Extract the [x, y] coordinate from the center of the cell holding the provided text.  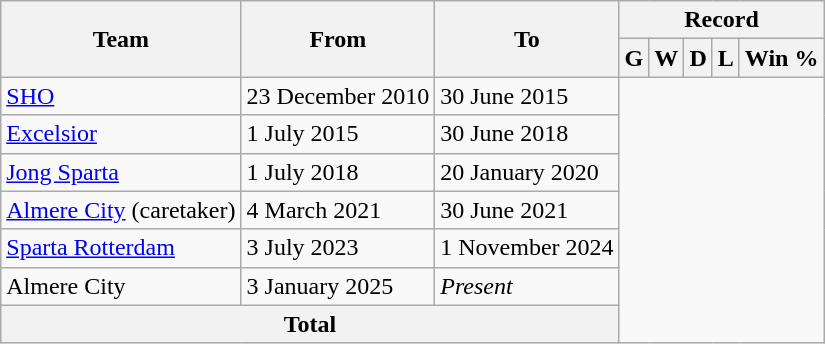
SHO [121, 96]
Almere City [121, 286]
Jong Sparta [121, 172]
30 June 2018 [527, 134]
Team [121, 39]
Win % [782, 58]
From [338, 39]
30 June 2021 [527, 210]
Record [722, 20]
23 December 2010 [338, 96]
20 January 2020 [527, 172]
30 June 2015 [527, 96]
Almere City (caretaker) [121, 210]
W [666, 58]
Excelsior [121, 134]
L [726, 58]
3 July 2023 [338, 248]
1 July 2018 [338, 172]
4 March 2021 [338, 210]
D [698, 58]
Sparta Rotterdam [121, 248]
3 January 2025 [338, 286]
Total [310, 324]
To [527, 39]
G [634, 58]
Present [527, 286]
1 July 2015 [338, 134]
1 November 2024 [527, 248]
